Detect which cell encompasses the target text, then output its (X, Y) center coordinate. 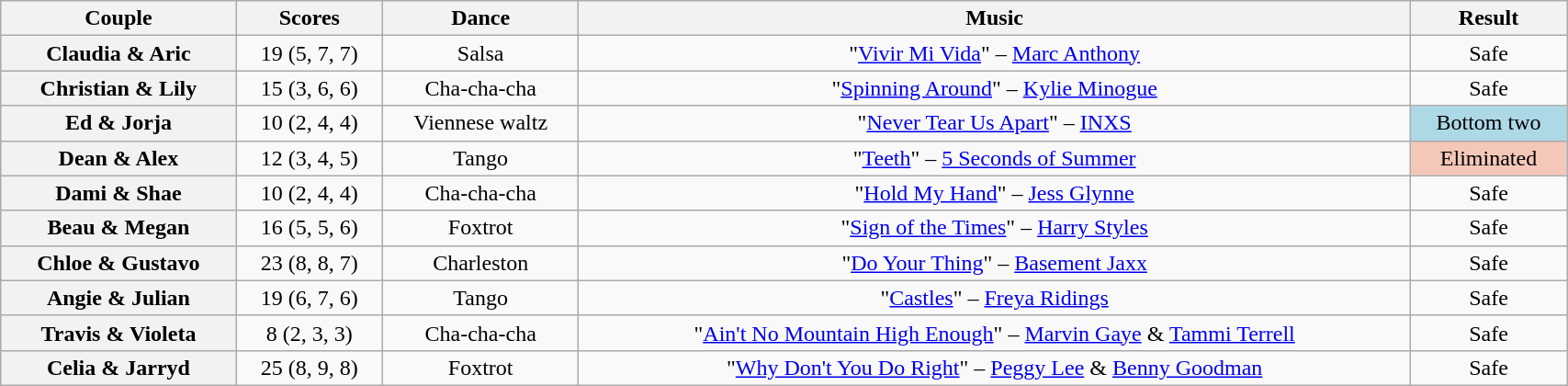
19 (5, 7, 7) (309, 53)
16 (5, 5, 6) (309, 228)
Viennese waltz (479, 123)
"Hold My Hand" – Jess Glynne (994, 193)
"Never Tear Us Apart" – INXS (994, 123)
Celia & Jarryd (118, 368)
15 (3, 6, 6) (309, 88)
"Vivir Mi Vida" – Marc Anthony (994, 53)
23 (8, 8, 7) (309, 263)
25 (8, 9, 8) (309, 368)
Travis & Violeta (118, 333)
12 (3, 4, 5) (309, 158)
Result (1488, 18)
Couple (118, 18)
Angie & Julian (118, 298)
Dami & Shae (118, 193)
Christian & Lily (118, 88)
"Ain't No Mountain High Enough" – Marvin Gaye & Tammi Terrell (994, 333)
"Sign of the Times" – Harry Styles (994, 228)
Beau & Megan (118, 228)
Claudia & Aric (118, 53)
"Teeth" – 5 Seconds of Summer (994, 158)
Dance (479, 18)
Music (994, 18)
"Castles" – Freya Ridings (994, 298)
Eliminated (1488, 158)
"Why Don't You Do Right" – Peggy Lee & Benny Goodman (994, 368)
Charleston (479, 263)
8 (2, 3, 3) (309, 333)
Ed & Jorja (118, 123)
Chloe & Gustavo (118, 263)
Bottom two (1488, 123)
Salsa (479, 53)
"Do Your Thing" – Basement Jaxx (994, 263)
"Spinning Around" – Kylie Minogue (994, 88)
Dean & Alex (118, 158)
Scores (309, 18)
19 (6, 7, 6) (309, 298)
